Scan for the cell matching the given text and deliver its [X, Y] coordinate at center. 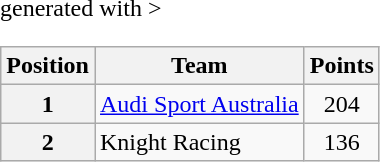
Points [342, 66]
136 [342, 142]
Audi Sport Australia [199, 104]
2 [48, 142]
1 [48, 104]
Position [48, 66]
Knight Racing [199, 142]
Team [199, 66]
204 [342, 104]
